Output the (x, y) coordinate of the center of the cell containing the given text.  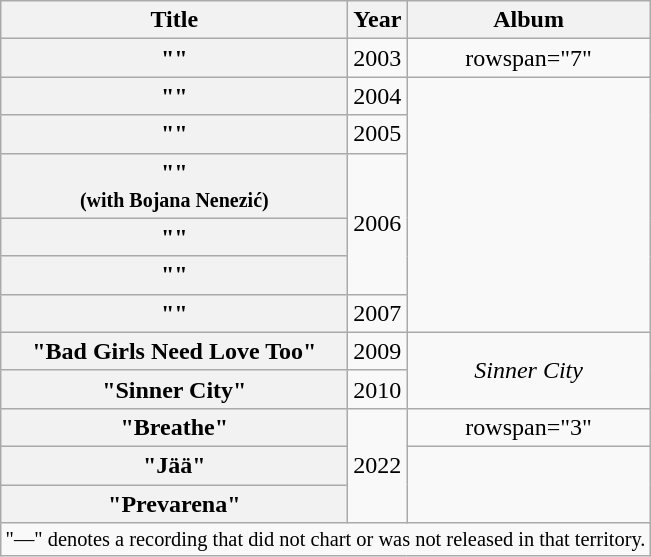
"Jää" (174, 465)
2003 (378, 58)
rowspan="7" (528, 58)
rowspan="3" (528, 427)
"—" denotes a recording that did not chart or was not released in that territory. (326, 540)
2010 (378, 389)
2006 (378, 224)
"Bad Girls Need Love Too" (174, 351)
2004 (378, 96)
Sinner City (528, 370)
Album (528, 20)
2005 (378, 134)
""(with Bojana Nenezić) (174, 186)
2007 (378, 313)
"Prevarena" (174, 503)
Year (378, 20)
2009 (378, 351)
Title (174, 20)
"Sinner City" (174, 389)
2022 (378, 465)
"Breathe" (174, 427)
